From the cell containing the given text, extract its center point as (X, Y) coordinate. 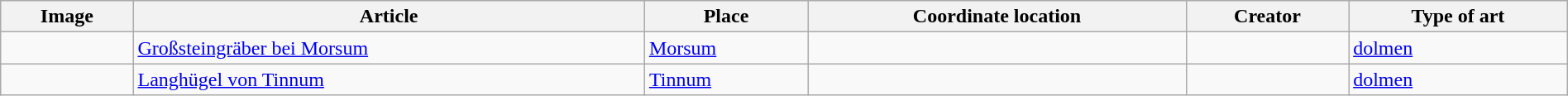
Article (389, 17)
Creator (1267, 17)
Image (67, 17)
Morsum (726, 48)
Place (726, 17)
Großsteingräber bei Morsum (389, 48)
Type of art (1459, 17)
Langhügel von Tinnum (389, 79)
Tinnum (726, 79)
Coordinate location (997, 17)
